Provide the [X, Y] coordinate of the cell's center where the given text is located.  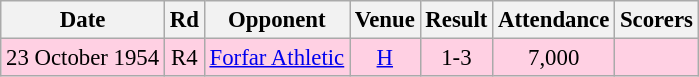
Rd [184, 20]
Forfar Athletic [276, 58]
Venue [386, 20]
1-3 [456, 58]
H [386, 58]
Result [456, 20]
Date [83, 20]
23 October 1954 [83, 58]
R4 [184, 58]
7,000 [554, 58]
Attendance [554, 20]
Opponent [276, 20]
Scorers [657, 20]
